Identify which cell holds the provided text, then report its [x, y] central coordinate. 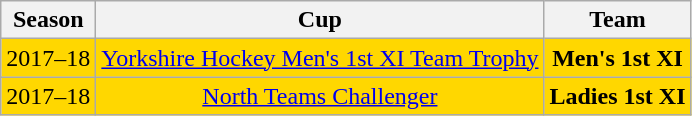
Cup [320, 20]
Men's 1st XI [618, 58]
Yorkshire Hockey Men's 1st XI Team Trophy [320, 58]
Ladies 1st XI [618, 96]
Team [618, 20]
Season [48, 20]
North Teams Challenger [320, 96]
